Detect which cell encompasses the target text, then output its (x, y) center coordinate. 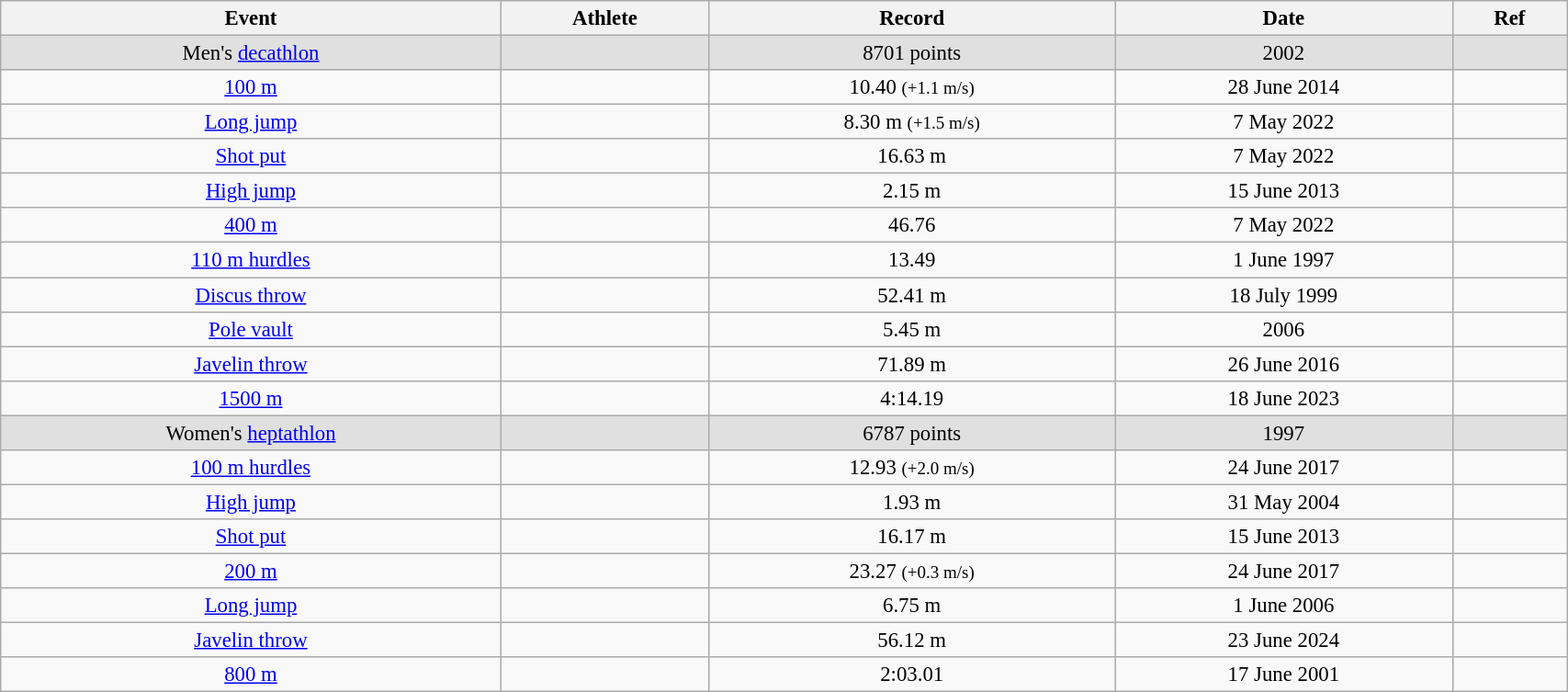
Athlete (604, 18)
71.89 m (912, 364)
Event (251, 18)
Pole vault (251, 329)
2.15 m (912, 191)
10.40 (+1.1 m/s) (912, 87)
100 m hurdles (251, 468)
1500 m (251, 398)
16.63 m (912, 156)
13.49 (912, 260)
52.41 m (912, 295)
23.27 (+0.3 m/s) (912, 571)
23 June 2024 (1284, 641)
Ref (1510, 18)
8.30 m (+1.5 m/s) (912, 122)
Date (1284, 18)
200 m (251, 571)
8701 points (912, 53)
12.93 (+2.0 m/s) (912, 468)
56.12 m (912, 641)
110 m hurdles (251, 260)
26 June 2016 (1284, 364)
Men's decathlon (251, 53)
1 June 2006 (1284, 606)
2:03.01 (912, 675)
28 June 2014 (1284, 87)
2006 (1284, 329)
Women's heptathlon (251, 433)
6787 points (912, 433)
5.45 m (912, 329)
Record (912, 18)
46.76 (912, 225)
16.17 m (912, 537)
17 June 2001 (1284, 675)
800 m (251, 675)
1.93 m (912, 502)
1 June 1997 (1284, 260)
6.75 m (912, 606)
4:14.19 (912, 398)
31 May 2004 (1284, 502)
100 m (251, 87)
400 m (251, 225)
Discus throw (251, 295)
2002 (1284, 53)
18 June 2023 (1284, 398)
18 July 1999 (1284, 295)
1997 (1284, 433)
